Search for the cell housing the specified text and yield its (x, y) center coordinate. 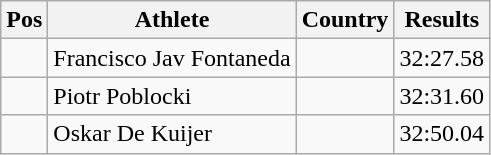
32:31.60 (442, 96)
Francisco Jav Fontaneda (172, 58)
Pos (24, 20)
32:27.58 (442, 58)
Country (345, 20)
Athlete (172, 20)
Oskar De Kuijer (172, 134)
Piotr Poblocki (172, 96)
Results (442, 20)
32:50.04 (442, 134)
